Pinpoint the cell where the given text exists, returning its [X, Y] midpoint coordinate. 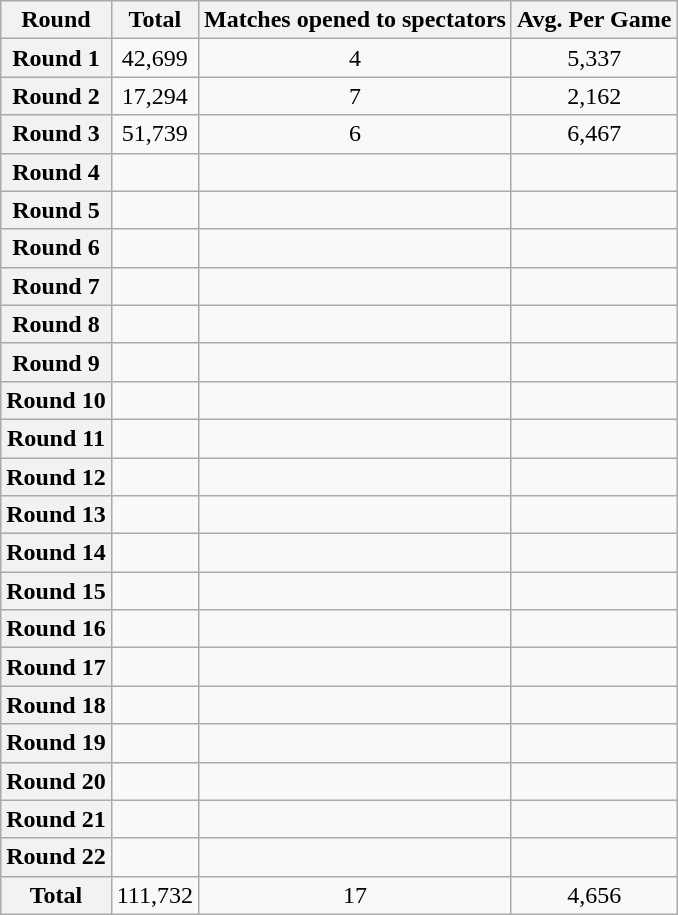
Round 8 [56, 324]
Round 13 [56, 515]
Round [56, 20]
Round 12 [56, 477]
Avg. Per Game [594, 20]
Round 5 [56, 210]
17 [354, 895]
4,656 [594, 895]
Round 10 [56, 400]
Round 16 [56, 629]
42,699 [154, 58]
Round 9 [56, 362]
Round 4 [56, 172]
6,467 [594, 134]
6 [354, 134]
Round 11 [56, 438]
5,337 [594, 58]
Round 7 [56, 286]
7 [354, 96]
2,162 [594, 96]
Round 20 [56, 781]
Round 19 [56, 743]
51,739 [154, 134]
Matches opened to spectators [354, 20]
Round 6 [56, 248]
Round 21 [56, 819]
Round 2 [56, 96]
Round 1 [56, 58]
Round 15 [56, 591]
Round 18 [56, 705]
111,732 [154, 895]
Round 14 [56, 553]
Round 17 [56, 667]
Round 3 [56, 134]
Round 22 [56, 857]
17,294 [154, 96]
4 [354, 58]
